Extract the (x, y) coordinate from the center of the cell holding the provided text.  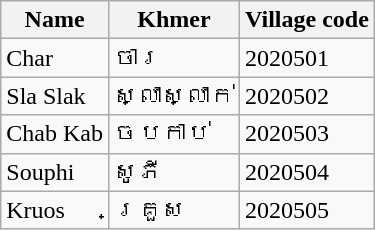
Chab Kab (55, 134)
ចបកាប់ (174, 134)
2020502 (308, 96)
2020501 (308, 58)
សូភី (174, 172)
Kruos (55, 210)
2020503 (308, 134)
Char (55, 58)
Name (55, 20)
Sla Slak (55, 96)
ស្លាស្លាក់ (174, 96)
2020505 (308, 210)
ចារ (174, 58)
Village code (308, 20)
2020504 (308, 172)
Khmer (174, 20)
Souphi (55, 172)
គ្រួស (174, 210)
